Extract the (x, y) coordinate from the center of the cell holding the provided text.  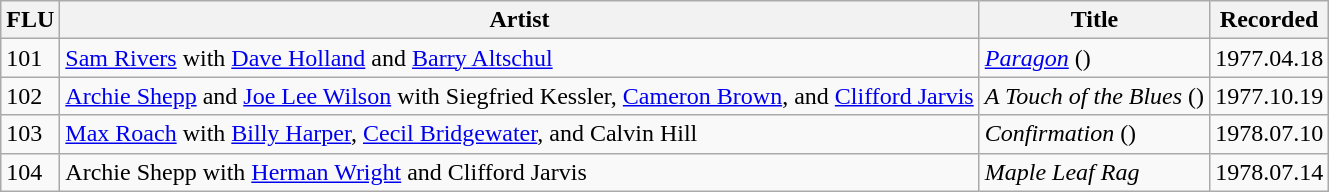
Confirmation () (1094, 134)
Sam Rivers with Dave Holland and Barry Altschul (520, 58)
Max Roach with Billy Harper, Cecil Bridgewater, and Calvin Hill (520, 134)
103 (30, 134)
101 (30, 58)
102 (30, 96)
1977.10.19 (1270, 96)
A Touch of the Blues () (1094, 96)
104 (30, 172)
Recorded (1270, 20)
Title (1094, 20)
1978.07.10 (1270, 134)
Paragon () (1094, 58)
Archie Shepp and Joe Lee Wilson with Siegfried Kessler, Cameron Brown, and Clifford Jarvis (520, 96)
FLU (30, 20)
Maple Leaf Rag (1094, 172)
1977.04.18 (1270, 58)
Archie Shepp with Herman Wright and Clifford Jarvis (520, 172)
Artist (520, 20)
1978.07.14 (1270, 172)
